Return the [X, Y] coordinate for the center point of the cell that contains the specified text.  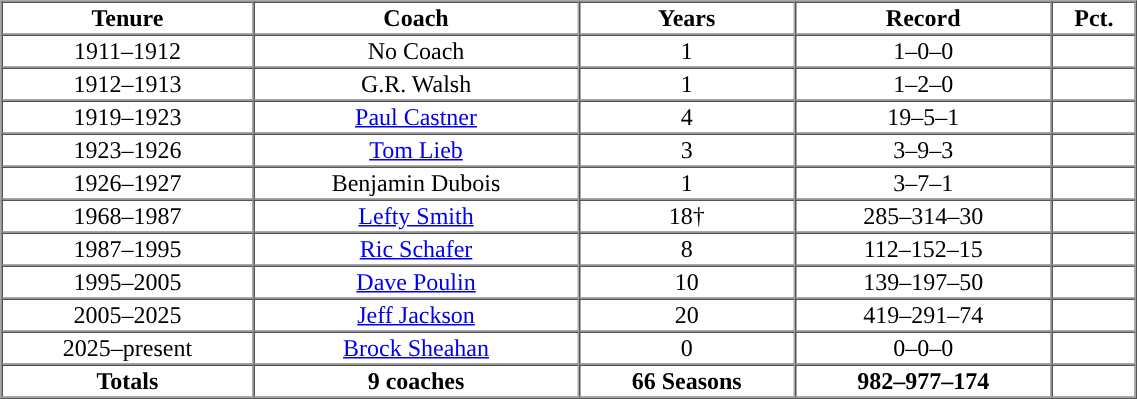
Ric Schafer [416, 248]
1–0–0 [924, 50]
Dave Poulin [416, 282]
Totals [128, 380]
1912–1913 [128, 84]
982–977–174 [924, 380]
19–5–1 [924, 116]
Coach [416, 18]
4 [687, 116]
G.R. Walsh [416, 84]
139–197–50 [924, 282]
1919–1923 [128, 116]
1968–1987 [128, 216]
285–314–30 [924, 216]
Pct. [1094, 18]
20 [687, 314]
10 [687, 282]
2005–2025 [128, 314]
3–7–1 [924, 182]
No Coach [416, 50]
Brock Sheahan [416, 348]
Paul Castner [416, 116]
Benjamin Dubois [416, 182]
3–9–3 [924, 150]
1923–1926 [128, 150]
1–2–0 [924, 84]
1987–1995 [128, 248]
1911–1912 [128, 50]
2025–present [128, 348]
Tom Lieb [416, 150]
Jeff Jackson [416, 314]
0 [687, 348]
Years [687, 18]
1995–2005 [128, 282]
8 [687, 248]
Tenure [128, 18]
1926–1927 [128, 182]
0–0–0 [924, 348]
112–152–15 [924, 248]
Lefty Smith [416, 216]
18† [687, 216]
419–291–74 [924, 314]
3 [687, 150]
66 Seasons [687, 380]
Record [924, 18]
9 coaches [416, 380]
